Detect which cell encompasses the target text, then output its [X, Y] center coordinate. 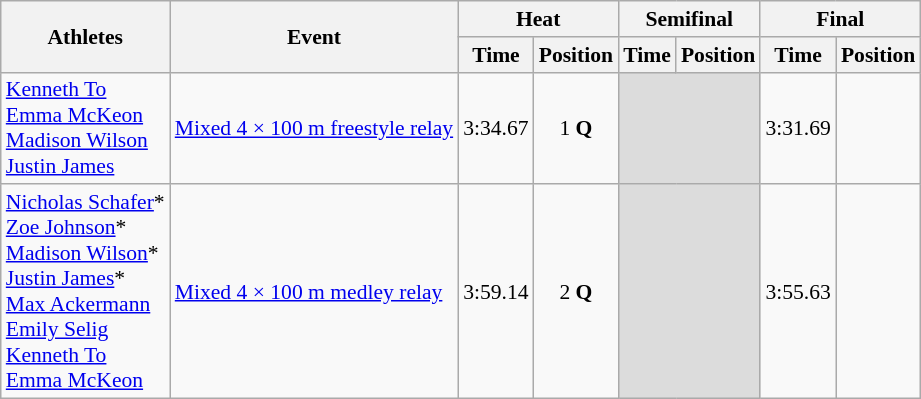
1 Q [576, 128]
Mixed 4 × 100 m medley relay [314, 292]
Event [314, 36]
3:59.14 [496, 292]
Mixed 4 × 100 m freestyle relay [314, 128]
Semifinal [689, 19]
Athletes [86, 36]
Nicholas Schafer*Zoe Johnson*Madison Wilson*Justin James*Max AckermannEmily SeligKenneth ToEmma McKeon [86, 292]
Final [840, 19]
3:55.63 [798, 292]
2 Q [576, 292]
3:34.67 [496, 128]
Heat [538, 19]
3:31.69 [798, 128]
Kenneth ToEmma McKeonMadison WilsonJustin James [86, 128]
